From the cell containing the given text, extract its center point as [X, Y] coordinate. 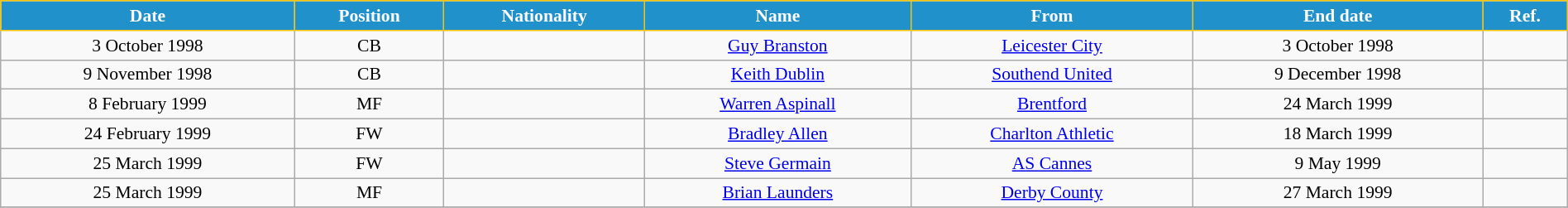
Warren Aspinall [777, 104]
End date [1338, 16]
Southend United [1052, 75]
AS Cannes [1052, 163]
Ref. [1525, 16]
24 March 1999 [1338, 104]
Leicester City [1052, 46]
8 February 1999 [147, 104]
Derby County [1052, 193]
Keith Dublin [777, 75]
9 December 1998 [1338, 75]
27 March 1999 [1338, 193]
9 May 1999 [1338, 163]
Name [777, 16]
Date [147, 16]
Brian Launders [777, 193]
Position [369, 16]
Guy Branston [777, 46]
Nationality [544, 16]
Charlton Athletic [1052, 134]
24 February 1999 [147, 134]
Bradley Allen [777, 134]
Brentford [1052, 104]
From [1052, 16]
Steve Germain [777, 163]
18 March 1999 [1338, 134]
9 November 1998 [147, 75]
